For the text-containing cell, return its midpoint in (X, Y) coordinate format. 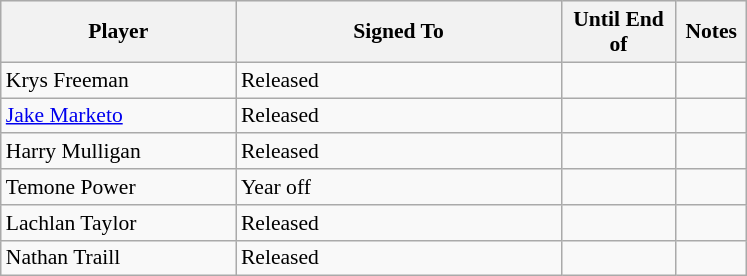
Lachlan Taylor (118, 223)
Krys Freeman (118, 80)
Until End of (618, 32)
Harry Mulligan (118, 152)
Jake Marketo (118, 116)
Temone Power (118, 187)
Signed To (398, 32)
Notes (711, 32)
Nathan Traill (118, 258)
Player (118, 32)
Year off (398, 187)
